Capture the cell that displays the provided text and extract its [x, y] central coordinate. 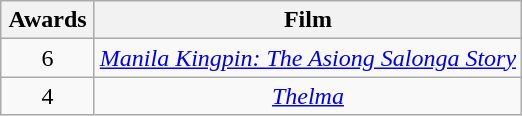
Awards [48, 20]
6 [48, 58]
4 [48, 96]
Thelma [308, 96]
Manila Kingpin: The Asiong Salonga Story [308, 58]
Film [308, 20]
